Capture the cell that displays the provided text and extract its [X, Y] central coordinate. 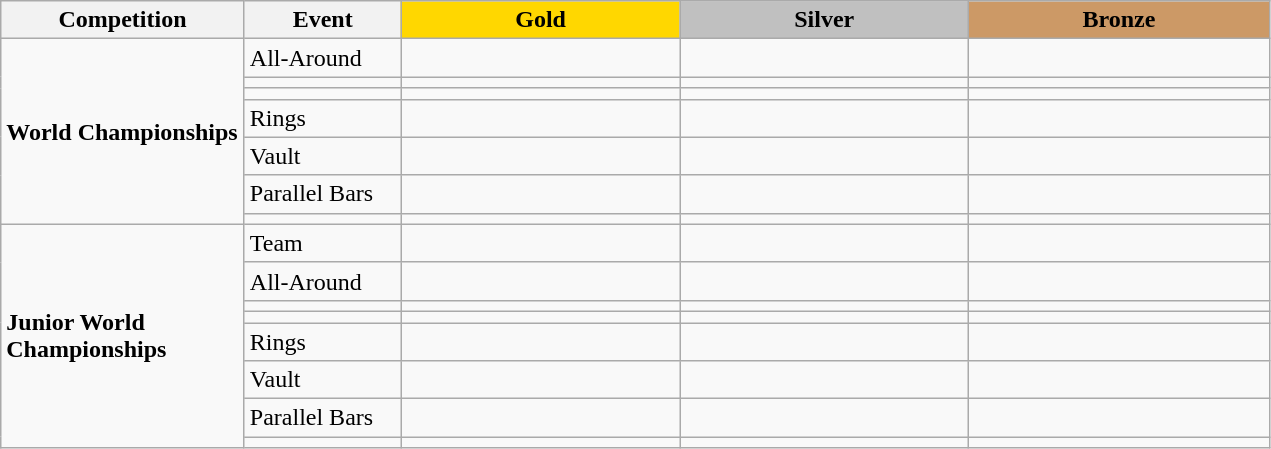
World Championships [123, 132]
Team [322, 243]
Gold [540, 20]
Competition [123, 20]
Event [322, 20]
Bronze [1118, 20]
Junior World Championships [123, 336]
Silver [824, 20]
